Locate the cell with the specified text and output its [X, Y] center coordinate. 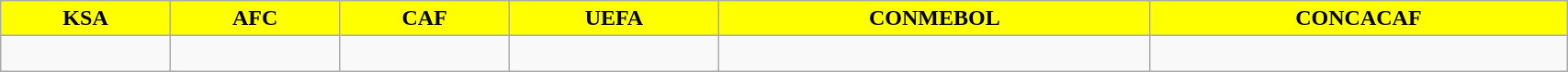
KSA [86, 18]
UEFA [614, 18]
CAF [424, 18]
AFC [255, 18]
CONCACAF [1358, 18]
CONMEBOL [934, 18]
